Output the (x, y) coordinate of the center of the cell containing the given text.  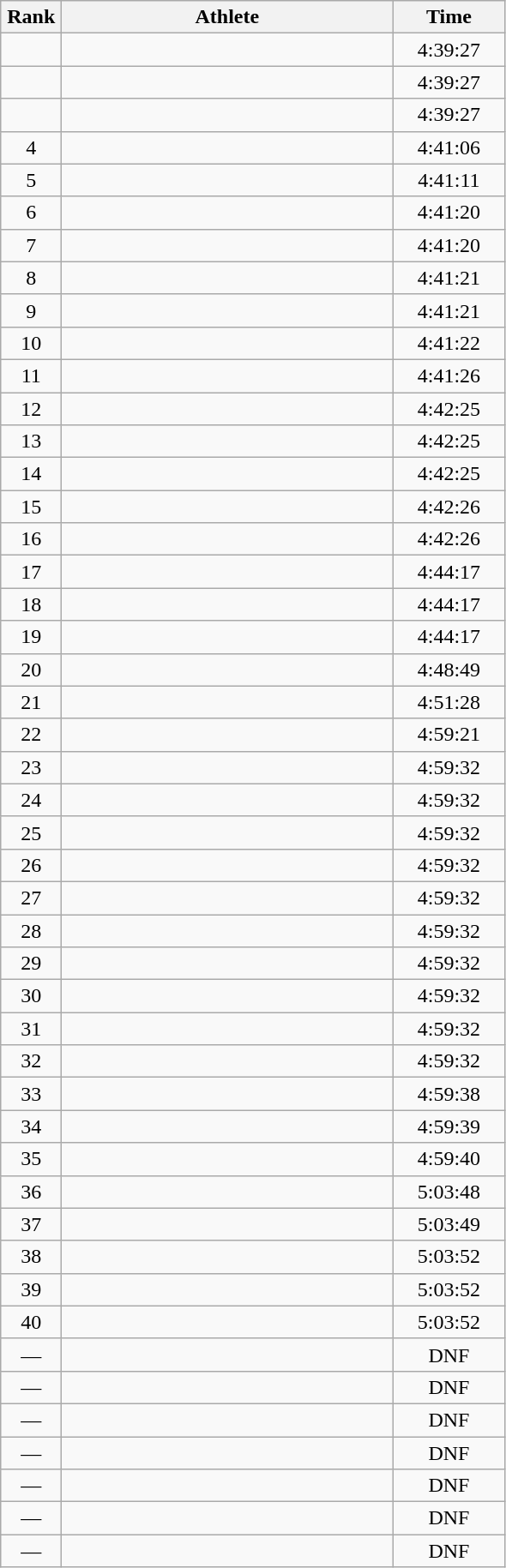
Time (449, 17)
16 (31, 539)
18 (31, 604)
4:59:21 (449, 735)
12 (31, 409)
26 (31, 865)
4:41:22 (449, 343)
40 (31, 1322)
39 (31, 1289)
33 (31, 1094)
4:48:49 (449, 670)
15 (31, 507)
6 (31, 213)
11 (31, 375)
14 (31, 474)
8 (31, 278)
13 (31, 442)
21 (31, 702)
34 (31, 1126)
37 (31, 1224)
25 (31, 832)
27 (31, 898)
22 (31, 735)
4:59:40 (449, 1159)
4:41:26 (449, 375)
Athlete (227, 17)
4:59:38 (449, 1094)
7 (31, 245)
30 (31, 996)
20 (31, 670)
17 (31, 572)
4:51:28 (449, 702)
10 (31, 343)
35 (31, 1159)
5:03:49 (449, 1224)
24 (31, 800)
4:41:11 (449, 180)
36 (31, 1192)
4 (31, 147)
9 (31, 310)
4:59:39 (449, 1126)
5 (31, 180)
Rank (31, 17)
38 (31, 1257)
23 (31, 767)
32 (31, 1061)
31 (31, 1029)
28 (31, 930)
5:03:48 (449, 1192)
29 (31, 964)
19 (31, 637)
4:41:06 (449, 147)
